Provide the [x, y] coordinate of the cell's center where the given text is located.  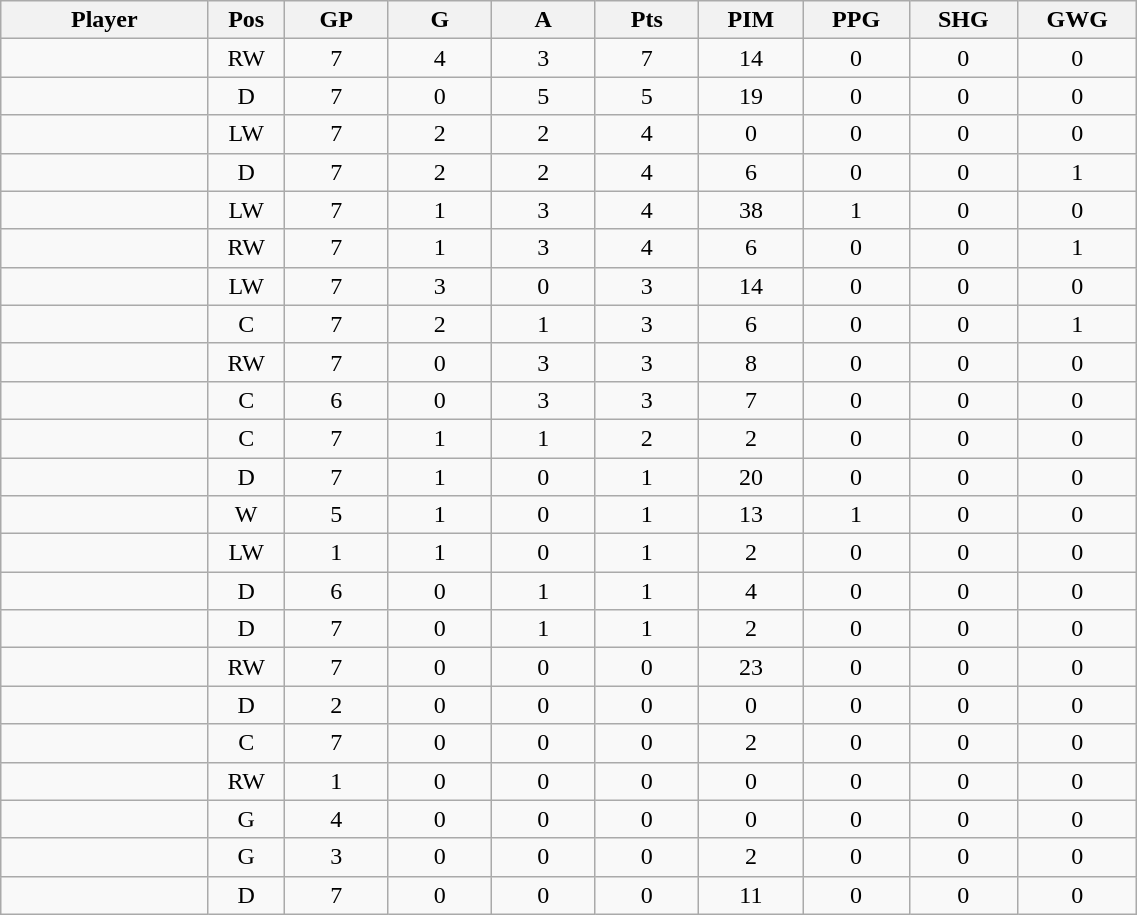
GWG [1078, 20]
11 [752, 895]
Pos [246, 20]
PIM [752, 20]
38 [752, 210]
Pts [647, 20]
A [544, 20]
13 [752, 515]
23 [752, 667]
PPG [856, 20]
20 [752, 477]
W [246, 515]
GP [336, 20]
SHG [964, 20]
8 [752, 362]
Player [104, 20]
19 [752, 96]
